Identify which cell holds the provided text, then report its [X, Y] central coordinate. 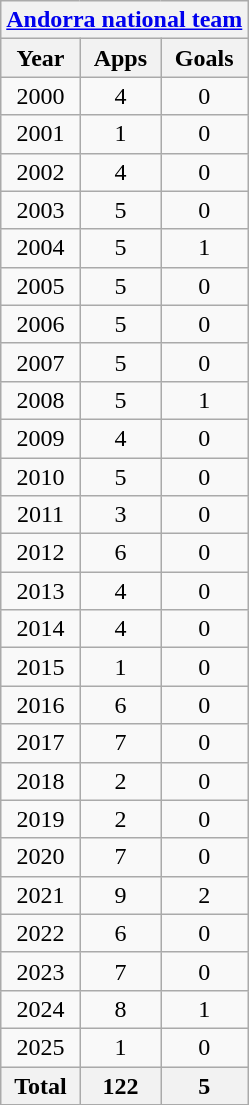
2009 [40, 438]
9 [120, 895]
2014 [40, 629]
2010 [40, 477]
3 [120, 515]
8 [120, 1009]
2000 [40, 96]
2019 [40, 819]
2023 [40, 971]
2016 [40, 705]
2001 [40, 134]
Goals [204, 58]
Year [40, 58]
2013 [40, 591]
2004 [40, 248]
2008 [40, 400]
2003 [40, 210]
2005 [40, 286]
2012 [40, 553]
2017 [40, 743]
2022 [40, 933]
2002 [40, 172]
Andorra national team [124, 20]
2021 [40, 895]
2006 [40, 324]
2015 [40, 667]
2011 [40, 515]
2024 [40, 1009]
2020 [40, 857]
2025 [40, 1047]
2007 [40, 362]
Total [40, 1085]
122 [120, 1085]
2018 [40, 781]
Apps [120, 58]
